Identify which cell holds the provided text, then report its [x, y] central coordinate. 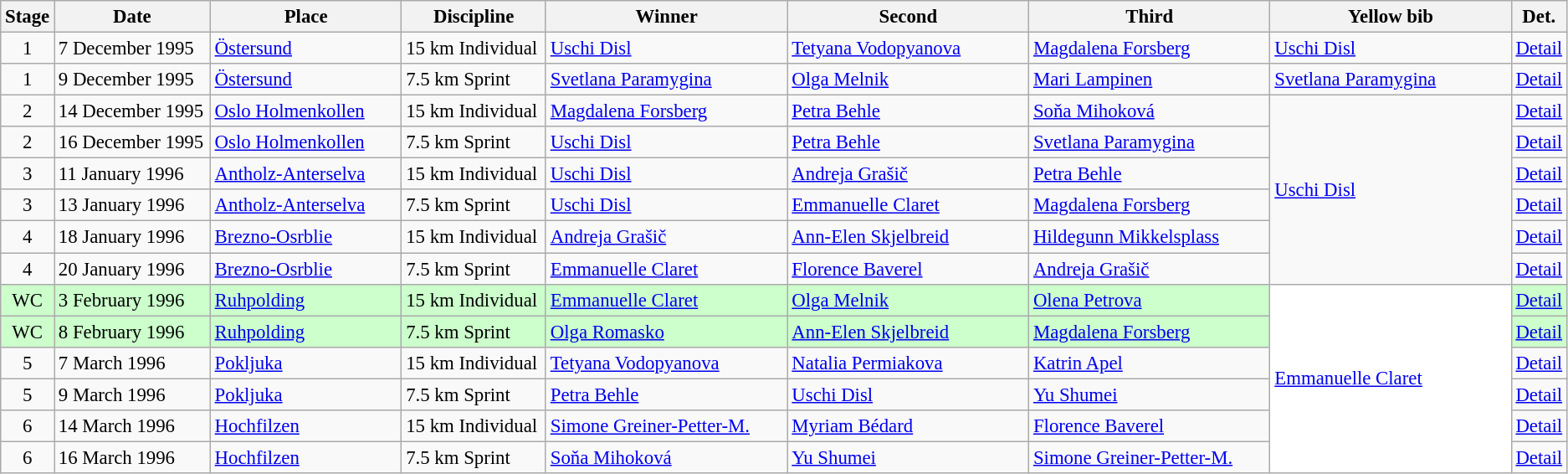
Det. [1539, 17]
Third [1150, 17]
13 January 1996 [132, 205]
Mari Lampinen [1150, 80]
18 January 1996 [132, 237]
7 March 1996 [132, 363]
Place [306, 17]
16 December 1995 [132, 142]
20 January 1996 [132, 269]
14 March 1996 [132, 426]
3 February 1996 [132, 300]
Discipline [474, 17]
8 February 1996 [132, 332]
9 March 1996 [132, 394]
Myriam Bédard [909, 426]
Olga Romasko [666, 332]
Second [909, 17]
Winner [666, 17]
11 January 1996 [132, 174]
14 December 1995 [132, 111]
Katrin Apel [1150, 363]
Stage [28, 17]
Hildegunn Mikkelsplass [1150, 237]
Date [132, 17]
Yellow bib [1391, 17]
9 December 1995 [132, 80]
Natalia Permiakova [909, 363]
7 December 1995 [132, 49]
Olena Petrova [1150, 300]
16 March 1996 [132, 457]
